Determine the (x, y) coordinate at the center of the cell enclosing the given text.  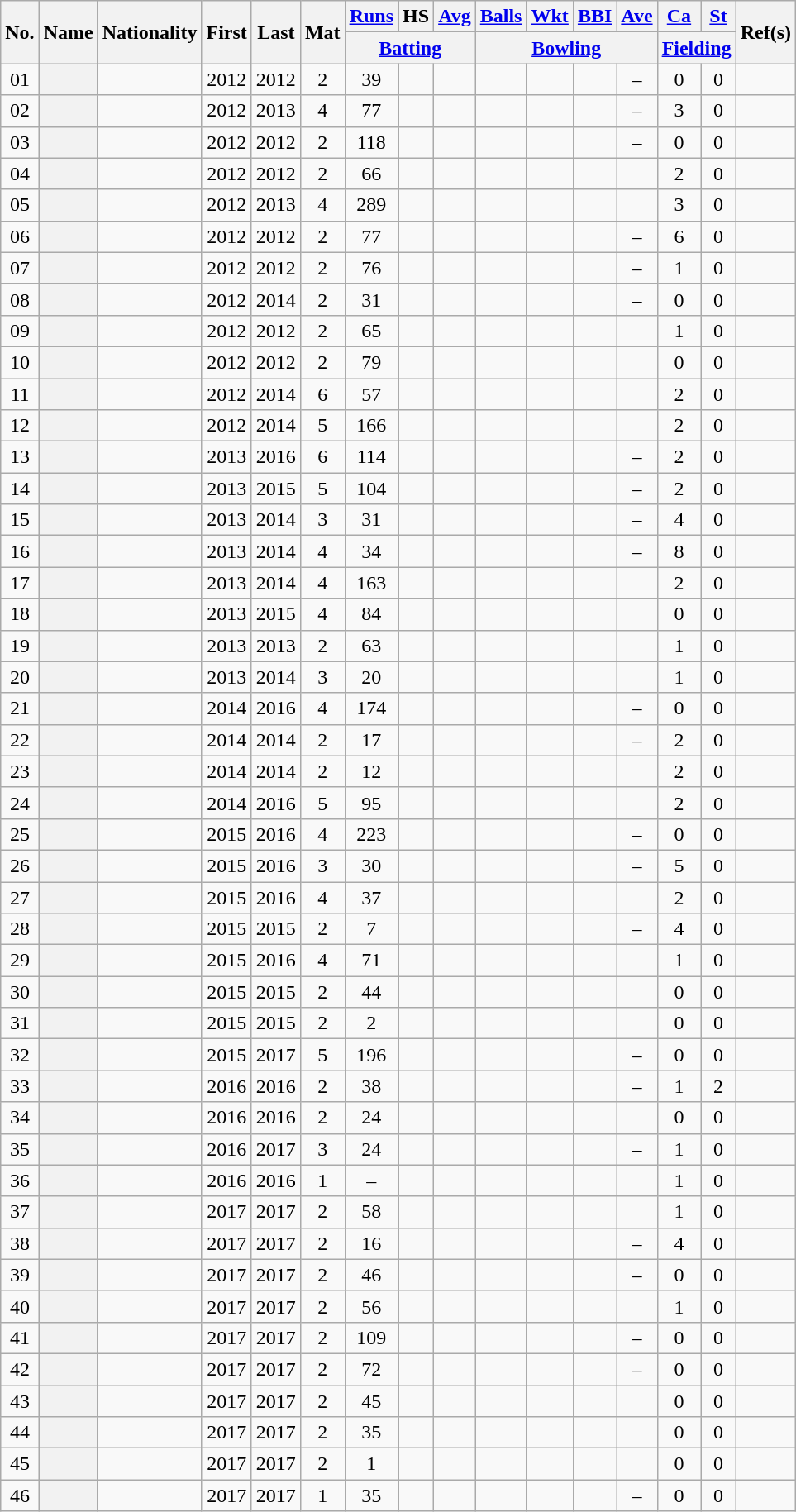
95 (371, 803)
11 (20, 394)
03 (20, 142)
05 (20, 205)
Ref(s) (765, 32)
8 (679, 551)
Batting (410, 48)
118 (371, 142)
56 (371, 1306)
BBI (594, 17)
109 (371, 1338)
174 (371, 708)
23 (20, 771)
Runs (371, 17)
79 (371, 362)
22 (20, 740)
01 (20, 79)
No. (20, 32)
32 (20, 1055)
Ave (636, 17)
27 (20, 897)
Wkt (550, 17)
10 (20, 362)
14 (20, 489)
02 (20, 111)
223 (371, 834)
07 (20, 268)
66 (371, 174)
19 (20, 646)
06 (20, 236)
08 (20, 299)
25 (20, 834)
Ca (679, 17)
21 (20, 708)
Bowling (566, 48)
58 (371, 1212)
65 (371, 331)
63 (371, 646)
15 (20, 520)
First (226, 32)
41 (20, 1338)
Nationality (150, 32)
HS (417, 17)
Fielding (696, 48)
St (718, 17)
84 (371, 614)
Last (276, 32)
196 (371, 1055)
36 (20, 1181)
289 (371, 205)
163 (371, 583)
Avg (455, 17)
26 (20, 866)
33 (20, 1086)
Name (68, 32)
72 (371, 1369)
57 (371, 394)
104 (371, 489)
29 (20, 961)
7 (371, 929)
71 (371, 961)
Mat (322, 32)
13 (20, 457)
04 (20, 174)
28 (20, 929)
40 (20, 1306)
76 (371, 268)
Balls (501, 17)
42 (20, 1369)
114 (371, 457)
166 (371, 426)
43 (20, 1401)
09 (20, 331)
18 (20, 614)
